Scan for the cell matching the given text and deliver its [x, y] coordinate at center. 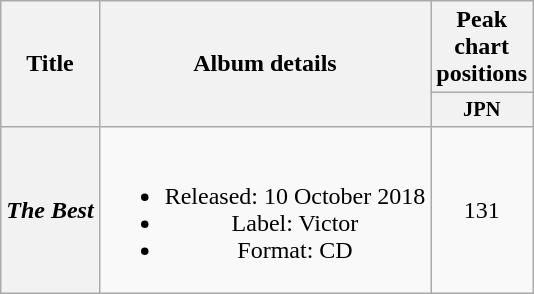
Released: 10 October 2018Label: VictorFormat: CD [265, 210]
JPN [482, 110]
Title [50, 64]
Peak chart positions [482, 47]
The Best [50, 210]
131 [482, 210]
Album details [265, 64]
